Locate the cell with the specified text and output its (x, y) center coordinate. 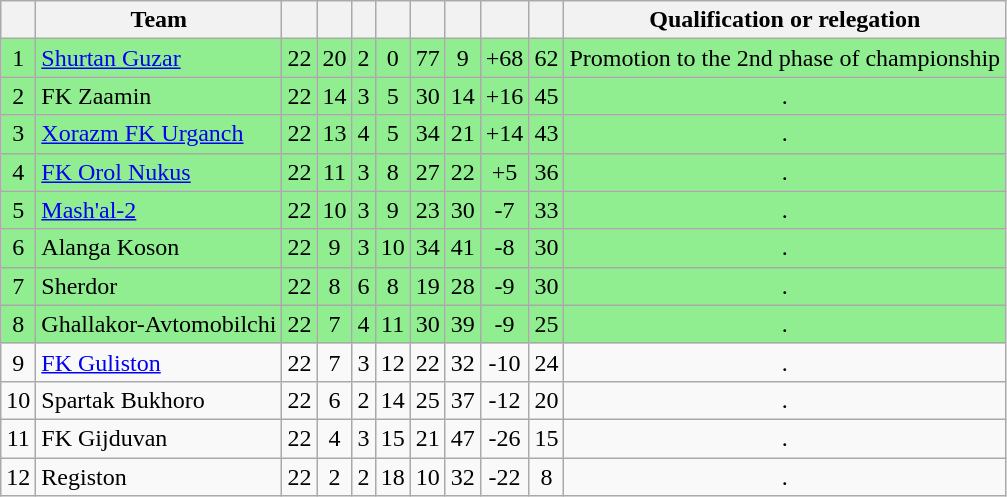
41 (462, 248)
43 (546, 134)
33 (546, 210)
Mash'al-2 (159, 210)
Promotion to the 2nd phase of championship (785, 58)
0 (392, 58)
36 (546, 172)
+68 (504, 58)
FK Guliston (159, 362)
Alanga Koson (159, 248)
27 (428, 172)
23 (428, 210)
Xorazm FK Urganch (159, 134)
19 (428, 286)
39 (462, 324)
Spartak Bukhoro (159, 400)
+5 (504, 172)
Ghallakor-Avtomobilchi (159, 324)
FK Zaamin (159, 96)
47 (462, 438)
18 (392, 477)
1 (18, 58)
-7 (504, 210)
77 (428, 58)
62 (546, 58)
Shurtan Guzar (159, 58)
13 (334, 134)
45 (546, 96)
+14 (504, 134)
FK Gijduvan (159, 438)
Sherdor (159, 286)
+16 (504, 96)
24 (546, 362)
-10 (504, 362)
-12 (504, 400)
37 (462, 400)
Registon (159, 477)
28 (462, 286)
-22 (504, 477)
-8 (504, 248)
FK Orol Nukus (159, 172)
Team (159, 20)
-26 (504, 438)
Qualification or relegation (785, 20)
